Extract the [x, y] coordinate from the center of the cell holding the provided text.  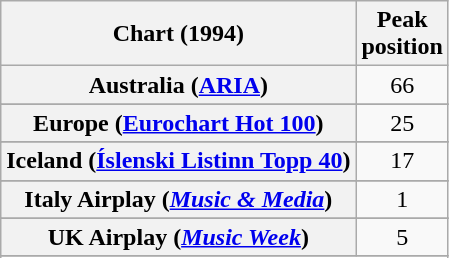
Italy Airplay (Music & Media) [178, 199]
25 [402, 123]
17 [402, 161]
Peakposition [402, 34]
Europe (Eurochart Hot 100) [178, 123]
66 [402, 85]
UK Airplay (Music Week) [178, 237]
5 [402, 237]
Chart (1994) [178, 34]
Iceland (Íslenski Listinn Topp 40) [178, 161]
Australia (ARIA) [178, 85]
1 [402, 199]
